Output the [x, y] coordinate of the center of the cell containing the given text.  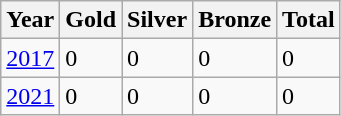
Gold [91, 20]
Silver [158, 20]
2021 [30, 96]
Year [30, 20]
2017 [30, 58]
Bronze [235, 20]
Total [309, 20]
